Search for the cell housing the specified text and yield its (x, y) center coordinate. 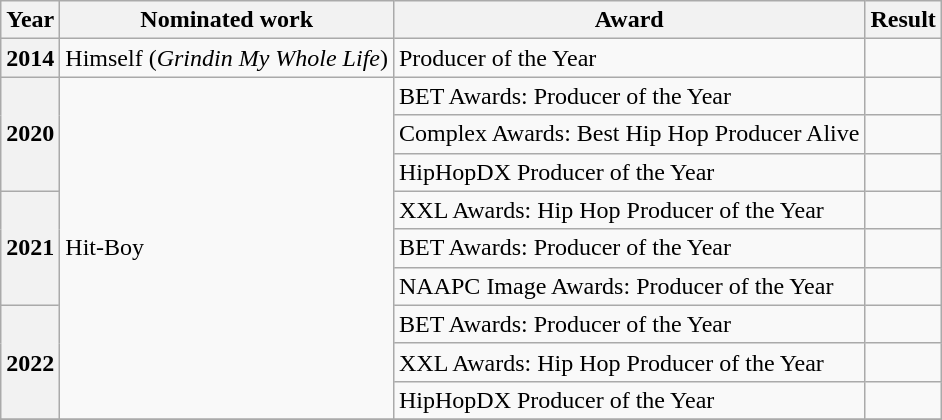
2020 (30, 134)
Complex Awards: Best Hip Hop Producer Alive (628, 134)
Producer of the Year (628, 58)
Year (30, 20)
Nominated work (227, 20)
2014 (30, 58)
NAAPC Image Awards: Producer of the Year (628, 286)
Hit-Boy (227, 248)
Award (628, 20)
2021 (30, 248)
Result (903, 20)
2022 (30, 362)
Himself (Grindin My Whole Life) (227, 58)
